Find where the given text appears and provide that cell's center as [x, y] coordinate. 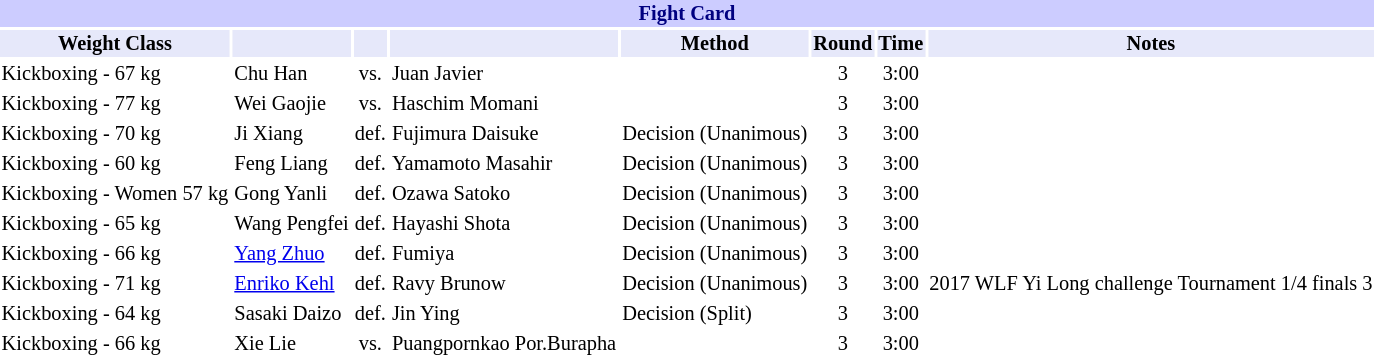
Chu Han [292, 74]
Kickboxing - 65 kg [115, 224]
Haschim Momani [504, 104]
Yamamoto Masahir [504, 164]
Method [715, 44]
Juan Javier [504, 74]
Weight Class [115, 44]
2017 WLF Yi Long challenge Tournament 1/4 finals 3 [1151, 284]
Ozawa Satoko [504, 194]
Kickboxing - 70 kg [115, 134]
Sasaki Daizo [292, 314]
Decision (Split) [715, 314]
Fumiya [504, 254]
Fujimura Daisuke [504, 134]
Round [843, 44]
Gong Yanli [292, 194]
Jin Ying [504, 314]
Kickboxing - 66 kg [115, 254]
Wei Gaojie [292, 104]
Time [901, 44]
Yang Zhuo [292, 254]
Wang Pengfei [292, 224]
Kickboxing - 60 kg [115, 164]
Hayashi Shota [504, 224]
Kickboxing - 77 kg [115, 104]
Kickboxing - 71 kg [115, 284]
Fight Card [687, 14]
Ravy Brunow [504, 284]
Kickboxing - 67 kg [115, 74]
Feng Liang [292, 164]
Ji Xiang [292, 134]
Kickboxing - Women 57 kg [115, 194]
Enriko Kehl [292, 284]
Notes [1151, 44]
Kickboxing - 64 kg [115, 314]
